Detect which cell encompasses the target text, then output its (x, y) center coordinate. 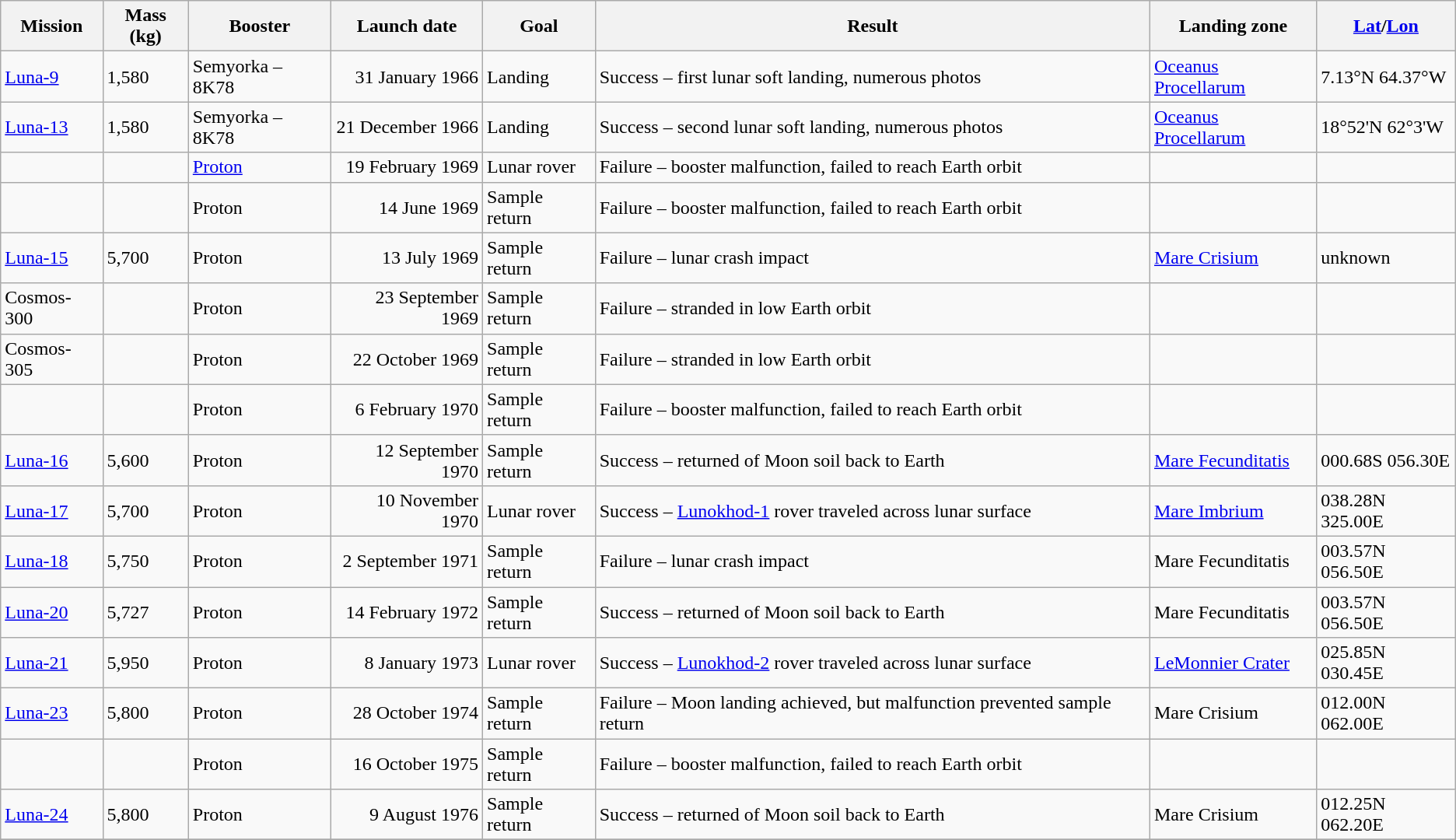
Luna-16 (51, 460)
2 September 1971 (408, 562)
14 February 1972 (408, 611)
Cosmos-300 (51, 308)
Mare Imbrium (1233, 510)
10 November 1970 (408, 510)
23 September 1969 (408, 308)
Success – first lunar soft landing, numerous photos (873, 76)
6 February 1970 (408, 409)
Success – Lunokhod-1 rover traveled across lunar surface (873, 510)
Launch date (408, 26)
012.25N 062.20E (1386, 815)
Lat/Lon (1386, 26)
Luna-18 (51, 562)
000.68S 056.30E (1386, 460)
Luna-17 (51, 510)
Cosmos-305 (51, 359)
Result (873, 26)
5,600 (145, 460)
LeMonnier Crater (1233, 663)
5,750 (145, 562)
31 January 1966 (408, 76)
Luna-13 (51, 128)
21 December 1966 (408, 128)
Luna-15 (51, 258)
8 January 1973 (408, 663)
Luna-24 (51, 815)
Luna-23 (51, 714)
012.00N 062.00E (1386, 714)
18°52'N 62°3'W (1386, 128)
7.13°N 64.37°W (1386, 76)
Luna-9 (51, 76)
unknown (1386, 258)
22 October 1969 (408, 359)
9 August 1976 (408, 815)
Goal (540, 26)
Luna-20 (51, 611)
Booster (260, 26)
Landing zone (1233, 26)
5,950 (145, 663)
Success – Lunokhod-2 rover traveled across lunar surface (873, 663)
Failure – Moon landing achieved, but malfunction prevented sample return (873, 714)
28 October 1974 (408, 714)
038.28N 325.00E (1386, 510)
Luna-21 (51, 663)
14 June 1969 (408, 207)
19 February 1969 (408, 167)
Mass (kg) (145, 26)
12 September 1970 (408, 460)
Mission (51, 26)
5,727 (145, 611)
16 October 1975 (408, 764)
13 July 1969 (408, 258)
Success – second lunar soft landing, numerous photos (873, 128)
025.85N 030.45E (1386, 663)
